Identify which cell holds the provided text, then report its (x, y) central coordinate. 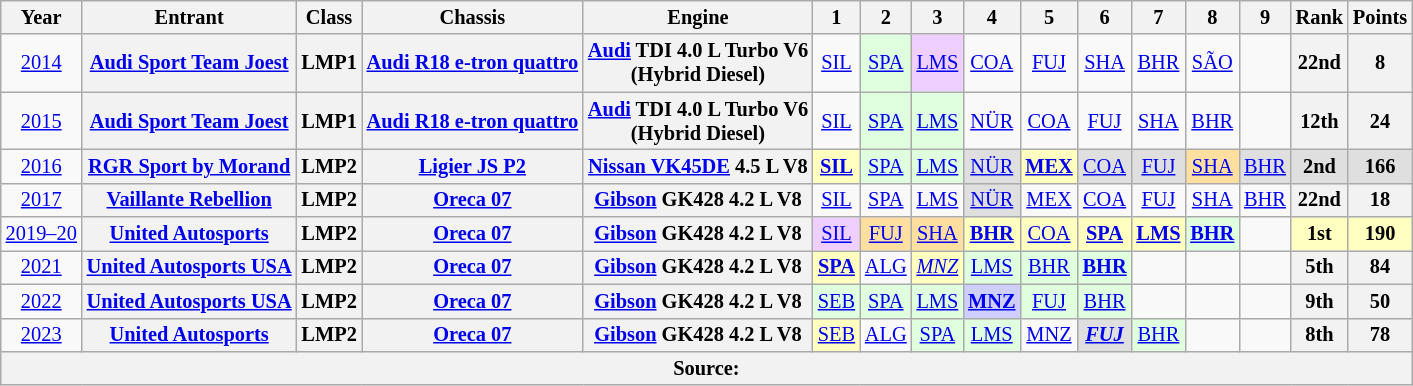
9 (1265, 17)
50 (1380, 301)
2019–20 (42, 234)
4 (992, 17)
2022 (42, 301)
Class (330, 17)
2021 (42, 267)
2015 (42, 121)
Audi TDI 4.0 L Turbo V6(Hybrid Diesel) (698, 121)
2nd (1320, 166)
166 (1380, 166)
Nissan VK45DE 4.5 L V8 (698, 166)
Rank (1320, 17)
2023 (42, 335)
78 (1380, 335)
Entrant (190, 17)
5 (1048, 17)
Year (42, 17)
18 (1380, 200)
190 (1380, 234)
Ligier JS P2 (472, 166)
Audi TDI 4.0 L Turbo V6 (Hybrid Diesel) (698, 63)
Points (1380, 17)
1 (836, 17)
3 (938, 17)
Engine (698, 17)
Vaillante Rebellion (190, 200)
2014 (42, 63)
2017 (42, 200)
24 (1380, 121)
SÃO (1212, 63)
1st (1320, 234)
Chassis (472, 17)
RGR Sport by Morand (190, 166)
2016 (42, 166)
2 (886, 17)
12th (1320, 121)
5th (1320, 267)
84 (1380, 267)
6 (1105, 17)
Source: (706, 368)
7 (1158, 17)
9th (1320, 301)
8th (1320, 335)
